Extract the [X, Y] coordinate from the center of the cell holding the provided text.  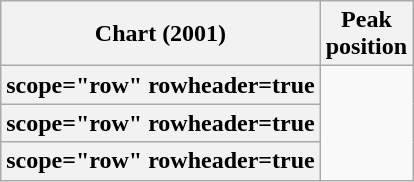
Peakposition [366, 34]
Chart (2001) [160, 34]
